Search for the cell housing the specified text and yield its (x, y) center coordinate. 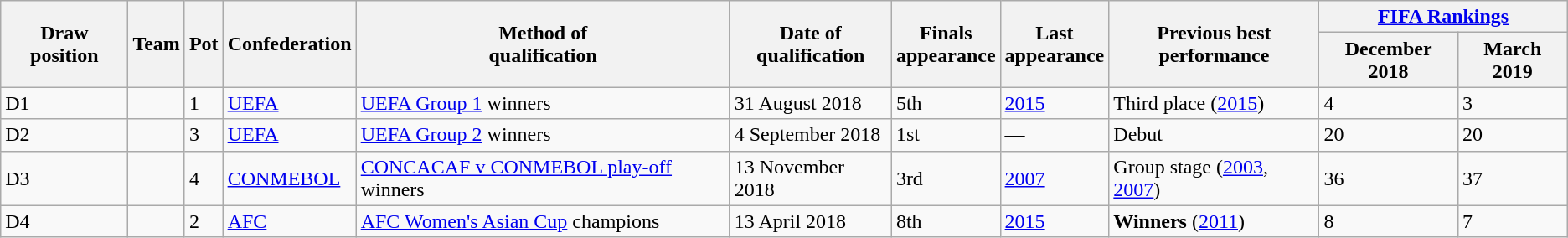
4 September 2018 (811, 135)
36 (1389, 178)
8 (1389, 221)
Winners (2011) (1215, 221)
37 (1513, 178)
Draw position (64, 44)
Team (157, 44)
AFC Women's Asian Cup champions (543, 221)
D2 (64, 135)
13 November 2018 (811, 178)
D3 (64, 178)
2007 (1055, 178)
Lastappearance (1055, 44)
3rd (946, 178)
UEFA Group 2 winners (543, 135)
5th (946, 103)
Finalsappearance (946, 44)
CONCACAF v CONMEBOL play-off winners (543, 178)
Method ofqualification (543, 44)
December 2018 (1389, 60)
Debut (1215, 135)
D4 (64, 221)
Confederation (290, 44)
CONMEBOL (290, 178)
1 (204, 103)
— (1055, 135)
31 August 2018 (811, 103)
8th (946, 221)
UEFA Group 1 winners (543, 103)
AFC (290, 221)
Date ofqualification (811, 44)
Group stage (2003, 2007) (1215, 178)
7 (1513, 221)
Previous bestperformance (1215, 44)
2 (204, 221)
Third place (2015) (1215, 103)
1st (946, 135)
D1 (64, 103)
Pot (204, 44)
March 2019 (1513, 60)
FIFA Rankings (1443, 17)
13 April 2018 (811, 221)
